Locate the cell with the specified text and output its [x, y] center coordinate. 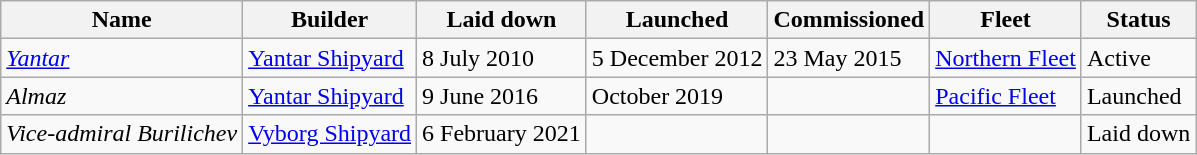
Pacific Fleet [1006, 96]
Fleet [1006, 20]
8 July 2010 [502, 58]
9 June 2016 [502, 96]
5 December 2012 [677, 58]
Vice-admiral Burilichev [122, 134]
Yantar [122, 58]
Commissioned [849, 20]
Northern Fleet [1006, 58]
Name [122, 20]
Status [1138, 20]
Builder [330, 20]
October 2019 [677, 96]
23 May 2015 [849, 58]
Vyborg Shipyard [330, 134]
6 February 2021 [502, 134]
Almaz [122, 96]
Active [1138, 58]
